Determine the [X, Y] coordinate at the center of the cell enclosing the given text.  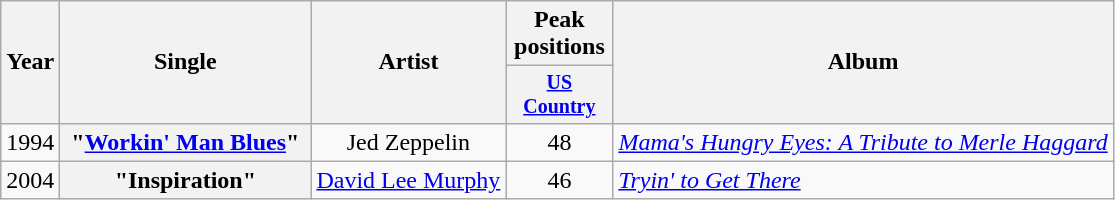
Year [30, 62]
Peak positions [560, 34]
David Lee Murphy [408, 180]
Album [863, 62]
46 [560, 180]
48 [560, 142]
"Inspiration" [186, 180]
Artist [408, 62]
"Workin' Man Blues" [186, 142]
Mama's Hungry Eyes: A Tribute to Merle Haggard [863, 142]
1994 [30, 142]
2004 [30, 180]
Jed Zeppelin [408, 142]
Single [186, 62]
US Country [560, 94]
Tryin' to Get There [863, 180]
